Find where the given text appears and provide that cell's center as [X, Y] coordinate. 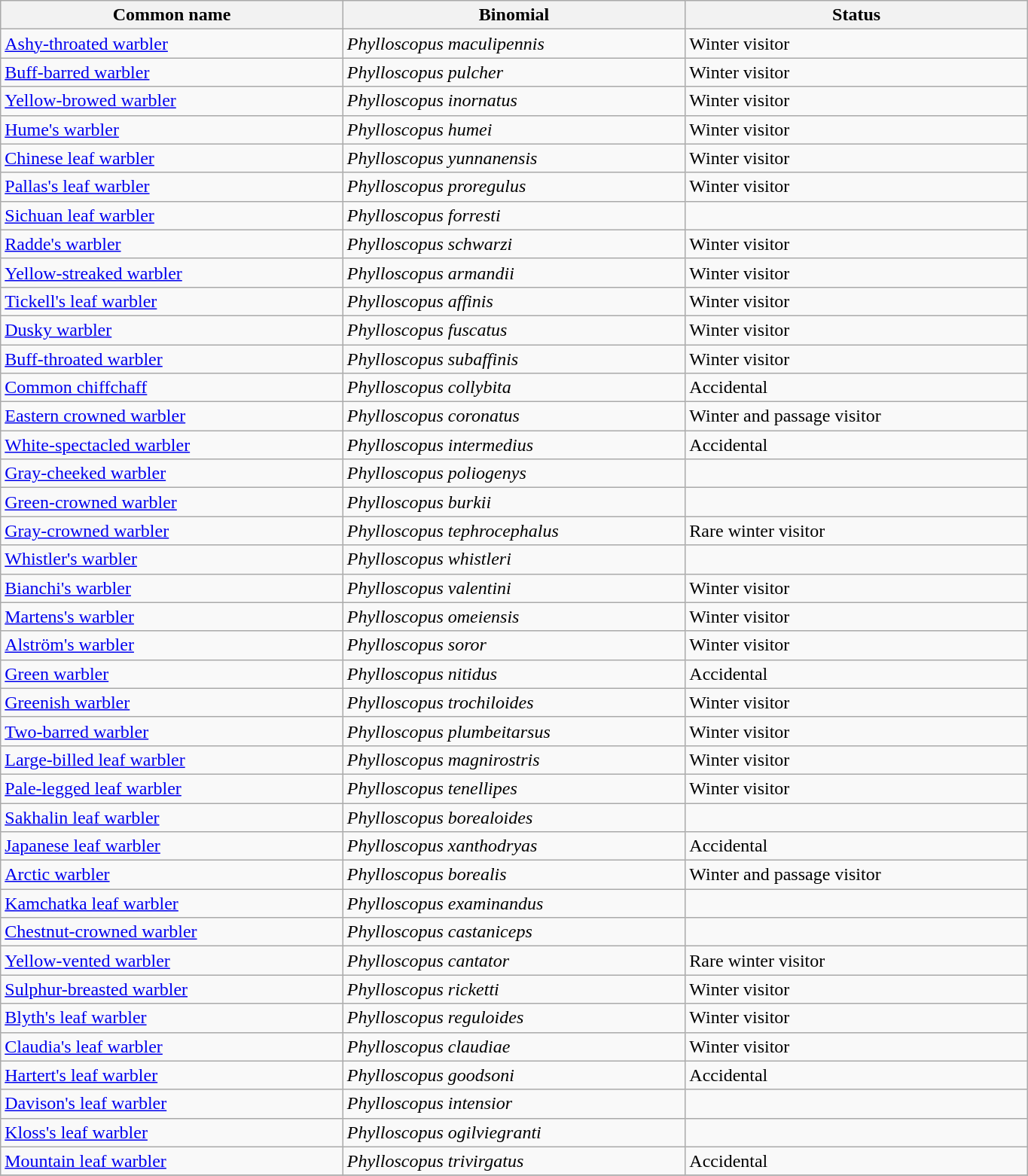
Phylloscopus goodsoni [514, 1075]
Phylloscopus castaniceps [514, 932]
Phylloscopus cantator [514, 961]
Phylloscopus omeiensis [514, 617]
Green-crowned warbler [172, 502]
Yellow-vented warbler [172, 961]
Greenish warbler [172, 702]
Phylloscopus intensior [514, 1104]
Phylloscopus valentini [514, 588]
Claudia's leaf warbler [172, 1047]
Whistler's warbler [172, 559]
Pale-legged leaf warbler [172, 788]
Blyth's leaf warbler [172, 1018]
Buff-barred warbler [172, 72]
Large-billed leaf warbler [172, 760]
Dusky warbler [172, 330]
Eastern crowned warbler [172, 416]
Tickell's leaf warbler [172, 301]
Phylloscopus trivirgatus [514, 1161]
Phylloscopus plumbeitarsus [514, 731]
Phylloscopus inornatus [514, 101]
Phylloscopus magnirostris [514, 760]
Alström's warbler [172, 645]
Gray-cheeked warbler [172, 474]
Mountain leaf warbler [172, 1161]
Phylloscopus ricketti [514, 989]
Phylloscopus collybita [514, 388]
Binomial [514, 15]
Phylloscopus reguloides [514, 1018]
Common name [172, 15]
Chinese leaf warbler [172, 158]
Sakhalin leaf warbler [172, 817]
Phylloscopus schwarzi [514, 244]
Phylloscopus pulcher [514, 72]
Phylloscopus nitidus [514, 674]
Japanese leaf warbler [172, 846]
White-spectacled warbler [172, 445]
Radde's warbler [172, 244]
Phylloscopus tephrocephalus [514, 531]
Phylloscopus soror [514, 645]
Status [857, 15]
Martens's warbler [172, 617]
Kamchatka leaf warbler [172, 903]
Yellow-browed warbler [172, 101]
Phylloscopus trochiloides [514, 702]
Phylloscopus maculipennis [514, 44]
Phylloscopus examinandus [514, 903]
Davison's leaf warbler [172, 1104]
Phylloscopus proregulus [514, 187]
Common chiffchaff [172, 388]
Phylloscopus tenellipes [514, 788]
Phylloscopus coronatus [514, 416]
Phylloscopus intermedius [514, 445]
Kloss's leaf warbler [172, 1132]
Phylloscopus yunnanensis [514, 158]
Phylloscopus fuscatus [514, 330]
Phylloscopus burkii [514, 502]
Phylloscopus claudiae [514, 1047]
Sichuan leaf warbler [172, 215]
Phylloscopus affinis [514, 301]
Phylloscopus xanthodryas [514, 846]
Gray-crowned warbler [172, 531]
Two-barred warbler [172, 731]
Phylloscopus armandii [514, 273]
Hartert's leaf warbler [172, 1075]
Phylloscopus borealis [514, 875]
Green warbler [172, 674]
Sulphur-breasted warbler [172, 989]
Chestnut-crowned warbler [172, 932]
Arctic warbler [172, 875]
Phylloscopus whistleri [514, 559]
Phylloscopus subaffinis [514, 359]
Phylloscopus humei [514, 129]
Buff-throated warbler [172, 359]
Hume's warbler [172, 129]
Phylloscopus forresti [514, 215]
Bianchi's warbler [172, 588]
Yellow-streaked warbler [172, 273]
Phylloscopus poliogenys [514, 474]
Phylloscopus borealoides [514, 817]
Ashy-throated warbler [172, 44]
Phylloscopus ogilviegranti [514, 1132]
Pallas's leaf warbler [172, 187]
